Extract the (X, Y) coordinate from the center of the cell holding the provided text.  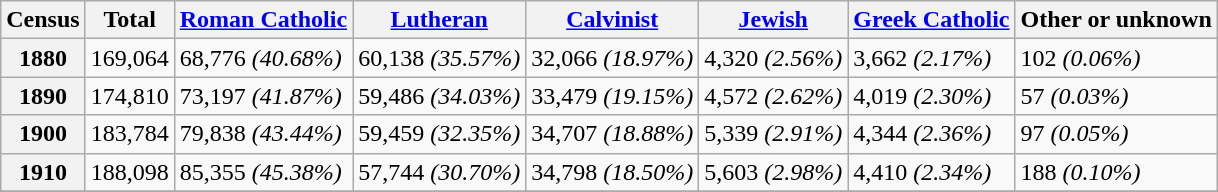
Total (130, 20)
188,098 (130, 172)
Other or unknown (1116, 20)
85,355 (45.38%) (263, 172)
Jewish (774, 20)
Census (43, 20)
5,339 (2.91%) (774, 134)
1890 (43, 96)
73,197 (41.87%) (263, 96)
1880 (43, 58)
Lutheran (440, 20)
59,486 (34.03%) (440, 96)
Greek Catholic (932, 20)
97 (0.05%) (1116, 134)
34,798 (18.50%) (612, 172)
4,344 (2.36%) (932, 134)
4,410 (2.34%) (932, 172)
188 (0.10%) (1116, 172)
5,603 (2.98%) (774, 172)
32,066 (18.97%) (612, 58)
Roman Catholic (263, 20)
68,776 (40.68%) (263, 58)
4,572 (2.62%) (774, 96)
102 (0.06%) (1116, 58)
34,707 (18.88%) (612, 134)
174,810 (130, 96)
1910 (43, 172)
59,459 (32.35%) (440, 134)
4,320 (2.56%) (774, 58)
169,064 (130, 58)
1900 (43, 134)
3,662 (2.17%) (932, 58)
33,479 (19.15%) (612, 96)
183,784 (130, 134)
60,138 (35.57%) (440, 58)
57 (0.03%) (1116, 96)
79,838 (43.44%) (263, 134)
Calvinist (612, 20)
4,019 (2.30%) (932, 96)
57,744 (30.70%) (440, 172)
